Determine the (X, Y) coordinate at the center of the cell enclosing the given text.  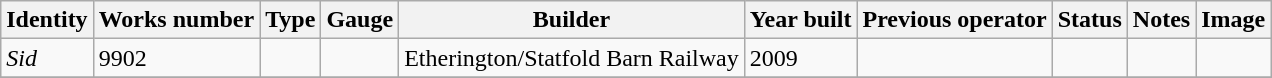
Notes (1161, 20)
Year built (800, 20)
Sid (47, 58)
9902 (176, 58)
Works number (176, 20)
Status (1090, 20)
Type (290, 20)
2009 (800, 58)
Image (1234, 20)
Builder (572, 20)
Etherington/Statfold Barn Railway (572, 58)
Identity (47, 20)
Gauge (360, 20)
Previous operator (954, 20)
